Return (X, Y) of the center of cell containing provided text 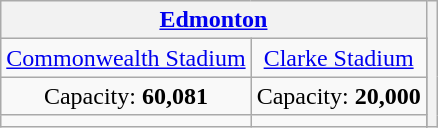
Capacity: 20,000 (338, 96)
Clarke Stadium (338, 58)
Edmonton (214, 20)
Commonwealth Stadium (126, 58)
Capacity: 60,081 (126, 96)
